Detect which cell encompasses the target text, then output its (x, y) center coordinate. 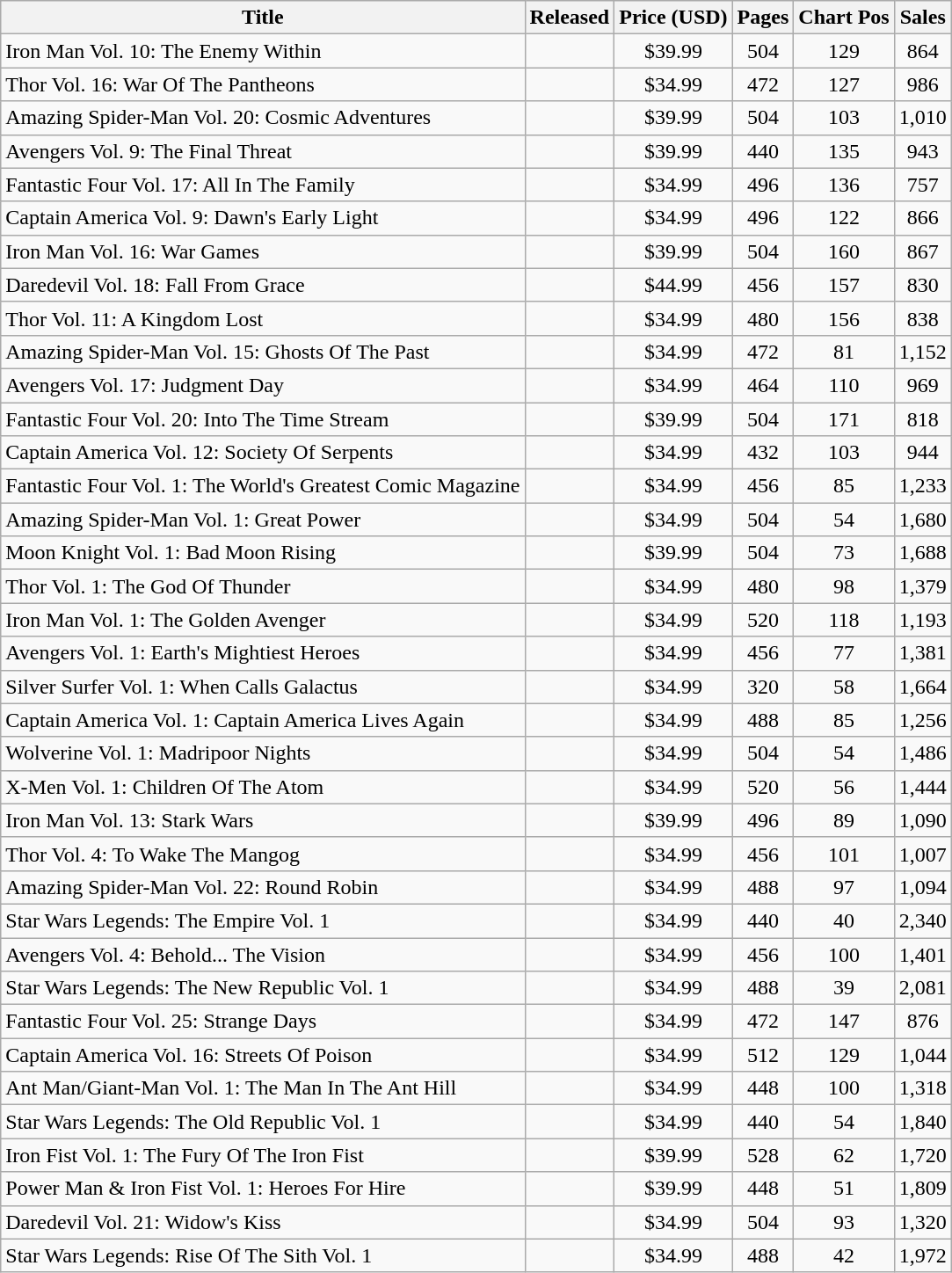
160 (844, 251)
1,233 (923, 486)
Captain America Vol. 9: Dawn's Early Light (263, 218)
1,320 (923, 1222)
Star Wars Legends: The New Republic Vol. 1 (263, 988)
464 (763, 385)
77 (844, 653)
Amazing Spider-Man Vol. 15: Ghosts Of The Past (263, 352)
101 (844, 854)
1,444 (923, 787)
Star Wars Legends: The Empire Vol. 1 (263, 920)
118 (844, 620)
Fantastic Four Vol. 20: Into The Time Stream (263, 419)
830 (923, 285)
1,379 (923, 586)
944 (923, 453)
40 (844, 920)
2,340 (923, 920)
838 (923, 318)
Star Wars Legends: Rise Of The Sith Vol. 1 (263, 1255)
147 (844, 1022)
1,680 (923, 520)
Fantastic Four Vol. 25: Strange Days (263, 1022)
Released (570, 18)
Fantastic Four Vol. 17: All In The Family (263, 185)
Iron Man Vol. 16: War Games (263, 251)
Daredevil Vol. 21: Widow's Kiss (263, 1222)
Pages (763, 18)
Power Man & Iron Fist Vol. 1: Heroes For Hire (263, 1189)
Captain America Vol. 1: Captain America Lives Again (263, 720)
866 (923, 218)
51 (844, 1189)
1,318 (923, 1088)
1,007 (923, 854)
1,381 (923, 653)
73 (844, 553)
1,010 (923, 118)
39 (844, 988)
2,081 (923, 988)
98 (844, 586)
171 (844, 419)
1,152 (923, 352)
58 (844, 687)
110 (844, 385)
127 (844, 84)
1,664 (923, 687)
1,720 (923, 1155)
Chart Pos (844, 18)
Thor Vol. 11: A Kingdom Lost (263, 318)
1,193 (923, 620)
$44.99 (673, 285)
1,094 (923, 887)
1,840 (923, 1122)
986 (923, 84)
Iron Man Vol. 1: The Golden Avenger (263, 620)
Captain America Vol. 12: Society Of Serpents (263, 453)
156 (844, 318)
969 (923, 385)
Price (USD) (673, 18)
Wolverine Vol. 1: Madripoor Nights (263, 753)
Iron Man Vol. 10: The Enemy Within (263, 51)
122 (844, 218)
432 (763, 453)
Moon Knight Vol. 1: Bad Moon Rising (263, 553)
Silver Surfer Vol. 1: When Calls Galactus (263, 687)
Title (263, 18)
Amazing Spider-Man Vol. 1: Great Power (263, 520)
Avengers Vol. 17: Judgment Day (263, 385)
Thor Vol. 1: The God Of Thunder (263, 586)
97 (844, 887)
943 (923, 151)
Amazing Spider-Man Vol. 20: Cosmic Adventures (263, 118)
512 (763, 1055)
1,256 (923, 720)
1,486 (923, 753)
93 (844, 1222)
136 (844, 185)
Sales (923, 18)
864 (923, 51)
135 (844, 151)
Fantastic Four Vol. 1: The World's Greatest Comic Magazine (263, 486)
Star Wars Legends: The Old Republic Vol. 1 (263, 1122)
56 (844, 787)
42 (844, 1255)
1,401 (923, 954)
1,688 (923, 553)
528 (763, 1155)
1,090 (923, 820)
X-Men Vol. 1: Children Of The Atom (263, 787)
876 (923, 1022)
89 (844, 820)
Iron Fist Vol. 1: The Fury Of The Iron Fist (263, 1155)
Avengers Vol. 9: The Final Threat (263, 151)
Avengers Vol. 1: Earth's Mightiest Heroes (263, 653)
Ant Man/Giant-Man Vol. 1: The Man In The Ant Hill (263, 1088)
Avengers Vol. 4: Behold... The Vision (263, 954)
Iron Man Vol. 13: Stark Wars (263, 820)
Captain America Vol. 16: Streets Of Poison (263, 1055)
Amazing Spider-Man Vol. 22: Round Robin (263, 887)
157 (844, 285)
Thor Vol. 4: To Wake The Mangog (263, 854)
320 (763, 687)
1,809 (923, 1189)
818 (923, 419)
757 (923, 185)
867 (923, 251)
1,044 (923, 1055)
Daredevil Vol. 18: Fall From Grace (263, 285)
Thor Vol. 16: War Of The Pantheons (263, 84)
81 (844, 352)
62 (844, 1155)
1,972 (923, 1255)
